Determine the [X, Y] coordinate at the center of the cell enclosing the given text.  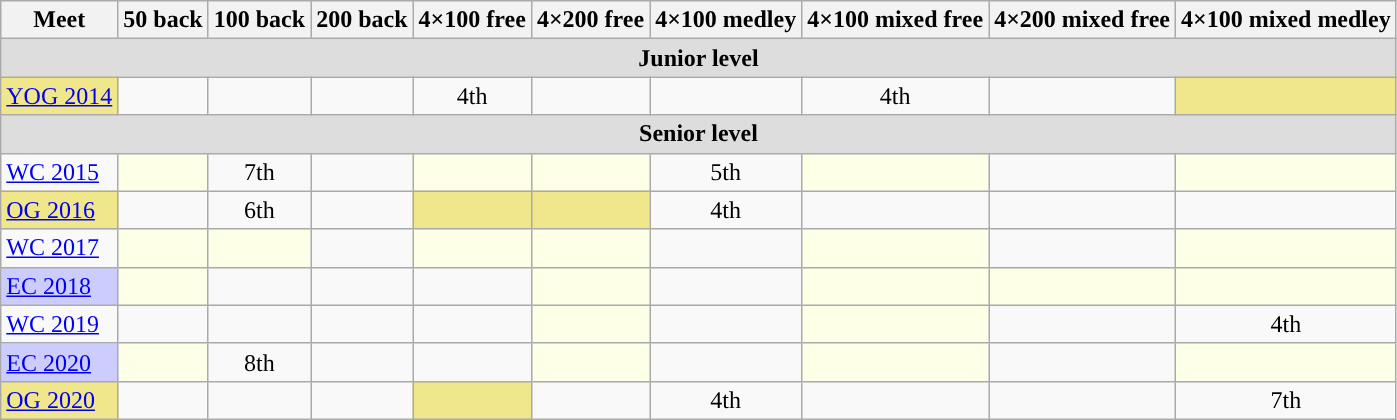
EC 2018 [60, 286]
WC 2017 [60, 248]
5th [726, 172]
8th [259, 362]
4×100 free [472, 20]
100 back [259, 20]
WC 2019 [60, 324]
Meet [60, 20]
50 back [163, 20]
4×100 medley [726, 20]
OG 2016 [60, 210]
Junior level [698, 58]
4×200 free [590, 20]
4×100 mixed free [896, 20]
Senior level [698, 134]
4×200 mixed free [1082, 20]
4×100 mixed medley [1286, 20]
YOG 2014 [60, 96]
WC 2015 [60, 172]
200 back [362, 20]
OG 2020 [60, 400]
6th [259, 210]
EC 2020 [60, 362]
